Locate the cell with the specified text and output its [X, Y] center coordinate. 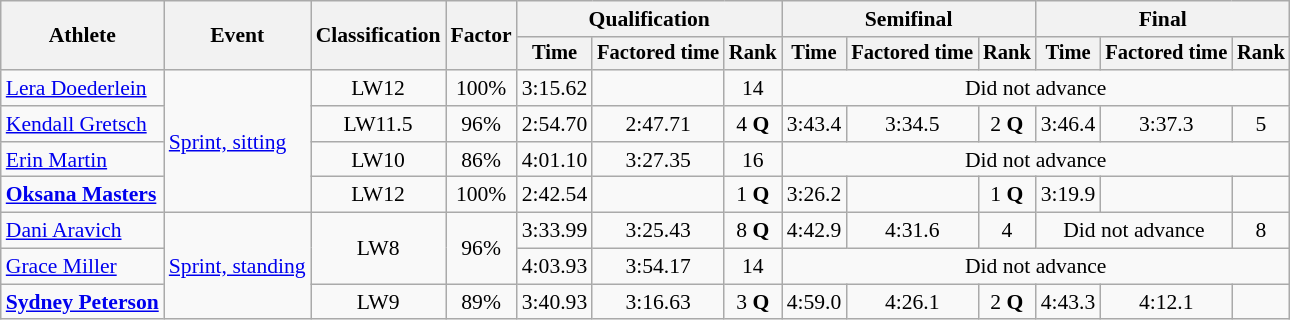
Sprint, sitting [238, 141]
Event [238, 36]
Qualification [650, 19]
2:42.54 [554, 195]
LW11.5 [378, 124]
4:31.6 [912, 231]
3:26.2 [814, 195]
3:40.93 [554, 302]
3:33.99 [554, 231]
Athlete [82, 36]
3:46.4 [1068, 124]
4:26.1 [912, 302]
LW10 [378, 160]
4:43.3 [1068, 302]
LW9 [378, 302]
Factor [482, 36]
4:12.1 [1166, 302]
Sprint, standing [238, 266]
3:16.63 [658, 302]
3:27.35 [658, 160]
Semifinal [909, 19]
Kendall Gretsch [82, 124]
3:43.4 [814, 124]
Sydney Peterson [82, 302]
8 [1261, 231]
Classification [378, 36]
Oksana Masters [82, 195]
3:15.62 [554, 88]
4:42.9 [814, 231]
Grace Miller [82, 267]
3:37.3 [1166, 124]
Erin Martin [82, 160]
3:19.9 [1068, 195]
86% [482, 160]
Final [1163, 19]
3:25.43 [658, 231]
5 [1261, 124]
2:54.70 [554, 124]
3 Q [753, 302]
3:34.5 [912, 124]
Dani Aravich [82, 231]
LW8 [378, 248]
3:54.17 [658, 267]
16 [753, 160]
4 [1007, 231]
2:47.71 [658, 124]
4:59.0 [814, 302]
4 Q [753, 124]
Lera Doederlein [82, 88]
4:03.93 [554, 267]
8 Q [753, 231]
4:01.10 [554, 160]
89% [482, 302]
